Output the [X, Y] coordinate of the center of the cell containing the given text.  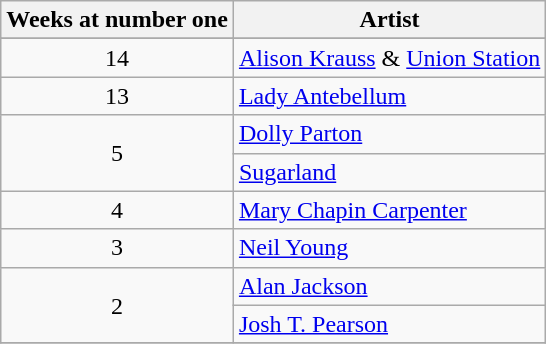
3 [118, 248]
5 [118, 153]
14 [118, 58]
Sugarland [389, 172]
Artist [389, 20]
4 [118, 210]
Dolly Parton [389, 134]
Neil Young [389, 248]
Alan Jackson [389, 286]
2 [118, 305]
Lady Antebellum [389, 96]
Mary Chapin Carpenter [389, 210]
Josh T. Pearson [389, 324]
13 [118, 96]
Alison Krauss & Union Station [389, 58]
Weeks at number one [118, 20]
